From the cell containing the given text, extract its center point as (X, Y) coordinate. 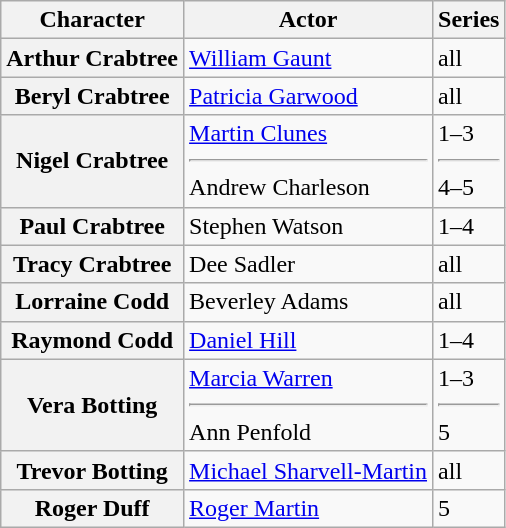
Tracy Crabtree (92, 264)
Dee Sadler (308, 264)
Arthur Crabtree (92, 58)
1–34–5 (469, 161)
Raymond Codd (92, 340)
Marcia WarrenAnn Penfold (308, 405)
Nigel Crabtree (92, 161)
Roger Martin (308, 508)
Series (469, 20)
1–35 (469, 405)
Vera Botting (92, 405)
Stephen Watson (308, 226)
Character (92, 20)
Martin ClunesAndrew Charleson (308, 161)
Michael Sharvell-Martin (308, 470)
Trevor Botting (92, 470)
Roger Duff (92, 508)
Daniel Hill (308, 340)
Beryl Crabtree (92, 96)
Patricia Garwood (308, 96)
Actor (308, 20)
Lorraine Codd (92, 302)
5 (469, 508)
William Gaunt (308, 58)
Beverley Adams (308, 302)
Paul Crabtree (92, 226)
